Scan for the cell matching the given text and deliver its [X, Y] coordinate at center. 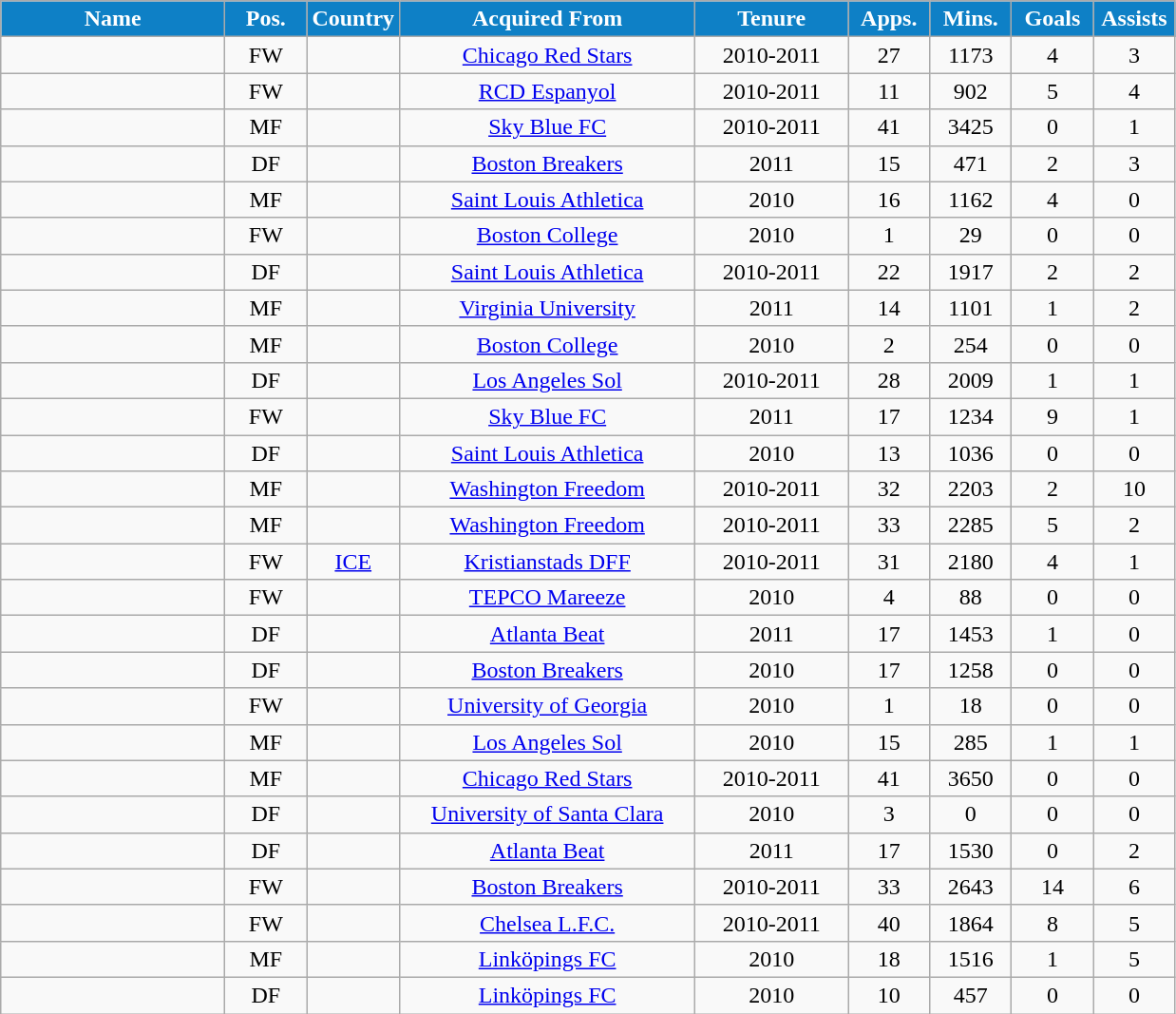
3425 [971, 127]
1917 [971, 272]
13 [889, 453]
Acquired From [547, 19]
902 [971, 91]
2203 [971, 489]
1453 [971, 634]
6 [1134, 887]
RCD Espanyol [547, 91]
1258 [971, 670]
Assists [1134, 19]
1162 [971, 200]
28 [889, 380]
2180 [971, 562]
11 [889, 91]
1101 [971, 308]
457 [971, 995]
27 [889, 55]
Pos. [266, 19]
29 [971, 236]
Virginia University [547, 308]
Chelsea L.F.C. [547, 923]
1234 [971, 416]
31 [889, 562]
2285 [971, 526]
9 [1053, 416]
TEPCO Mareeze [547, 598]
88 [971, 598]
254 [971, 344]
1516 [971, 959]
University of Georgia [547, 706]
8 [1053, 923]
1864 [971, 923]
University of Santa Clara [547, 814]
40 [889, 923]
1530 [971, 851]
1036 [971, 453]
22 [889, 272]
Kristianstads DFF [547, 562]
2009 [971, 380]
1173 [971, 55]
Mins. [971, 19]
Country [353, 19]
3650 [971, 778]
Name [113, 19]
32 [889, 489]
Tenure [771, 19]
ICE [353, 562]
471 [971, 163]
Apps. [889, 19]
2643 [971, 887]
16 [889, 200]
285 [971, 742]
Goals [1053, 19]
